Locate the cell with the specified text and output its (x, y) center coordinate. 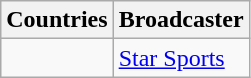
Broadcaster (181, 20)
Countries (57, 20)
Star Sports (181, 58)
